Detect which cell encompasses the target text, then output its [X, Y] center coordinate. 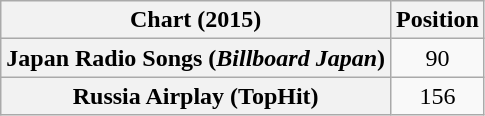
Russia Airplay (TopHit) [196, 96]
Position [438, 20]
Japan Radio Songs (Billboard Japan) [196, 58]
156 [438, 96]
Chart (2015) [196, 20]
90 [438, 58]
